Output the [x, y] coordinate of the center of the cell containing the given text.  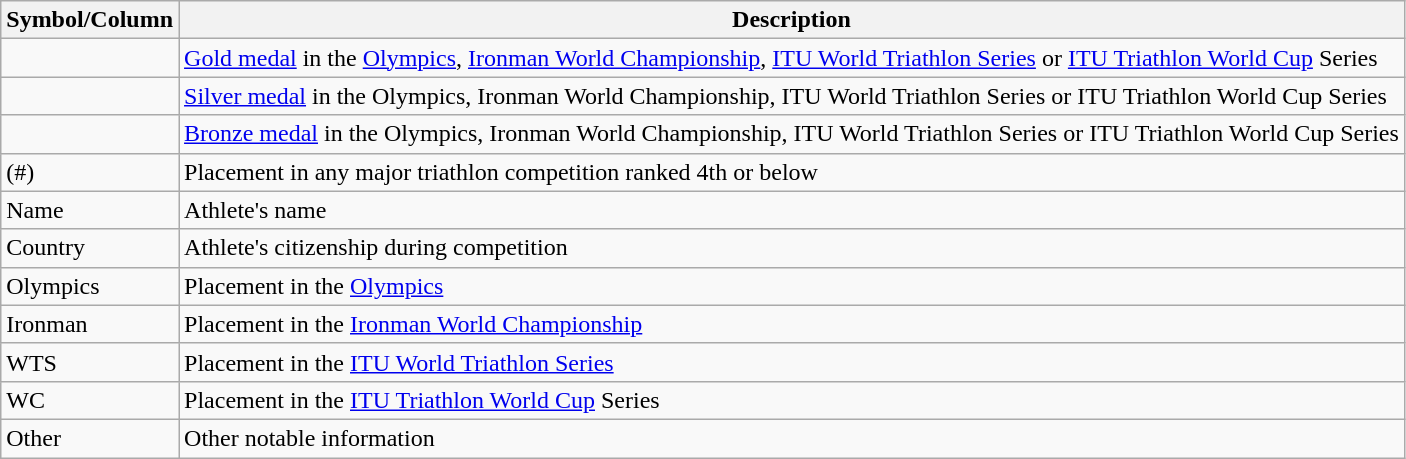
Placement in the ITU Triathlon World Cup Series [792, 400]
Athlete's name [792, 210]
Name [90, 210]
Other notable information [792, 438]
Placement in any major triathlon competition ranked 4th or below [792, 172]
Ironman [90, 324]
Placement in the ITU World Triathlon Series [792, 362]
Placement in the Olympics [792, 286]
Gold medal in the Olympics, Ironman World Championship, ITU World Triathlon Series or ITU Triathlon World Cup Series [792, 58]
Placement in the Ironman World Championship [792, 324]
WTS [90, 362]
Silver medal in the Olympics, Ironman World Championship, ITU World Triathlon Series or ITU Triathlon World Cup Series [792, 96]
(#) [90, 172]
Symbol/Column [90, 20]
WC [90, 400]
Other [90, 438]
Athlete's citizenship during competition [792, 248]
Description [792, 20]
Olympics [90, 286]
Bronze medal in the Olympics, Ironman World Championship, ITU World Triathlon Series or ITU Triathlon World Cup Series [792, 134]
Country [90, 248]
